Locate the cell with the specified text and output its [x, y] center coordinate. 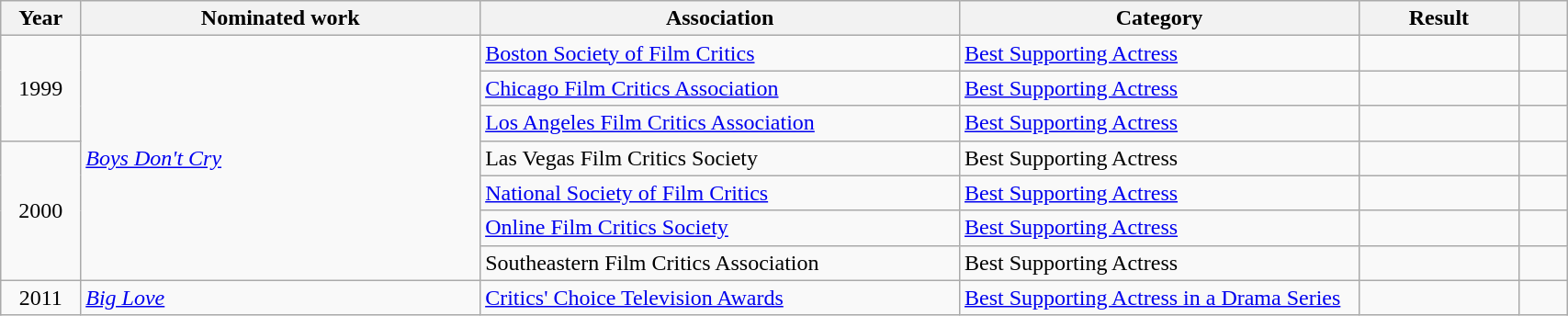
Nominated work [281, 18]
Best Supporting Actress in a Drama Series [1159, 298]
Result [1438, 18]
Category [1159, 18]
Big Love [281, 298]
Boston Society of Film Critics [720, 53]
2000 [40, 210]
Online Film Critics Society [720, 228]
Year [40, 18]
National Society of Film Critics [720, 193]
Southeastern Film Critics Association [720, 263]
Los Angeles Film Critics Association [720, 123]
Chicago Film Critics Association [720, 88]
Boys Don't Cry [281, 158]
Las Vegas Film Critics Society [720, 158]
2011 [40, 298]
Association [720, 18]
1999 [40, 88]
Critics' Choice Television Awards [720, 298]
